Scan for the cell matching the given text and deliver its (X, Y) coordinate at center. 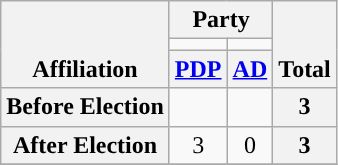
Affiliation (86, 44)
AD (250, 69)
PDP (198, 69)
0 (250, 145)
After Election (86, 145)
Party (220, 20)
Before Election (86, 107)
Total (305, 44)
